Capture the cell that displays the provided text and extract its (X, Y) central coordinate. 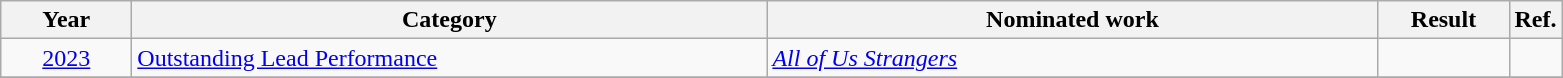
Year (66, 20)
Ref. (1536, 20)
2023 (66, 58)
Nominated work (1072, 20)
Category (450, 20)
Outstanding Lead Performance (450, 58)
Result (1444, 20)
All of Us Strangers (1072, 58)
